Find where the given text appears and provide that cell's center as [x, y] coordinate. 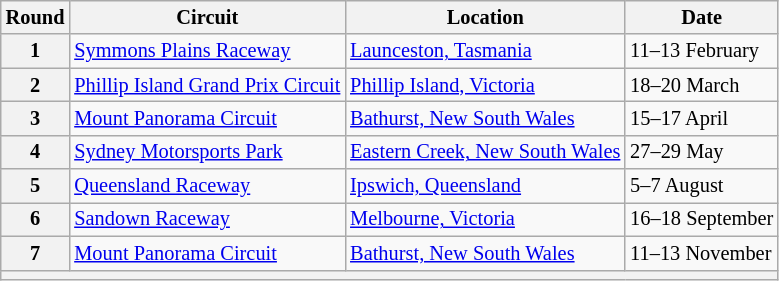
5 [36, 186]
Round [36, 17]
11–13 November [702, 253]
Date [702, 17]
Eastern Creek, New South Wales [485, 152]
15–17 April [702, 118]
16–18 September [702, 219]
Location [485, 17]
3 [36, 118]
1 [36, 51]
Sandown Raceway [207, 219]
6 [36, 219]
Ipswich, Queensland [485, 186]
Phillip Island Grand Prix Circuit [207, 85]
Circuit [207, 17]
Launceston, Tasmania [485, 51]
Sydney Motorsports Park [207, 152]
5–7 August [702, 186]
18–20 March [702, 85]
Queensland Raceway [207, 186]
27–29 May [702, 152]
Melbourne, Victoria [485, 219]
11–13 February [702, 51]
4 [36, 152]
Phillip Island, Victoria [485, 85]
7 [36, 253]
2 [36, 85]
Symmons Plains Raceway [207, 51]
